Return [X, Y] of the center of cell containing provided text 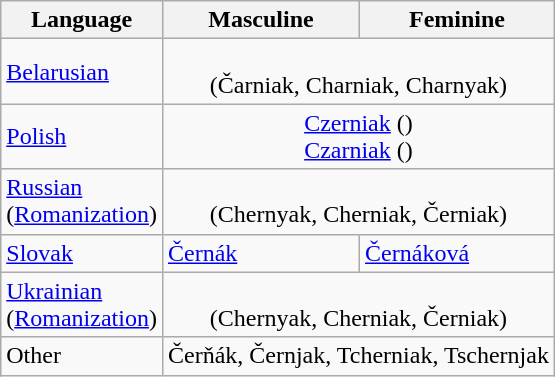
Belarusian [82, 72]
Feminine [458, 20]
Language [82, 20]
Czerniak () Czarniak () [358, 136]
Polish [82, 136]
Černáková [458, 253]
Russian (Romanization) [82, 202]
Slovak [82, 253]
Čerňák, Černjak, Tcherniak, Tschernjak [358, 356]
Ukrainian (Romanization) [82, 304]
Masculine [260, 20]
Other [82, 356]
(Čarniak, Charniak, Charnyak) [358, 72]
Černák [260, 253]
